Output the (x, y) coordinate of the center of the cell containing the given text.  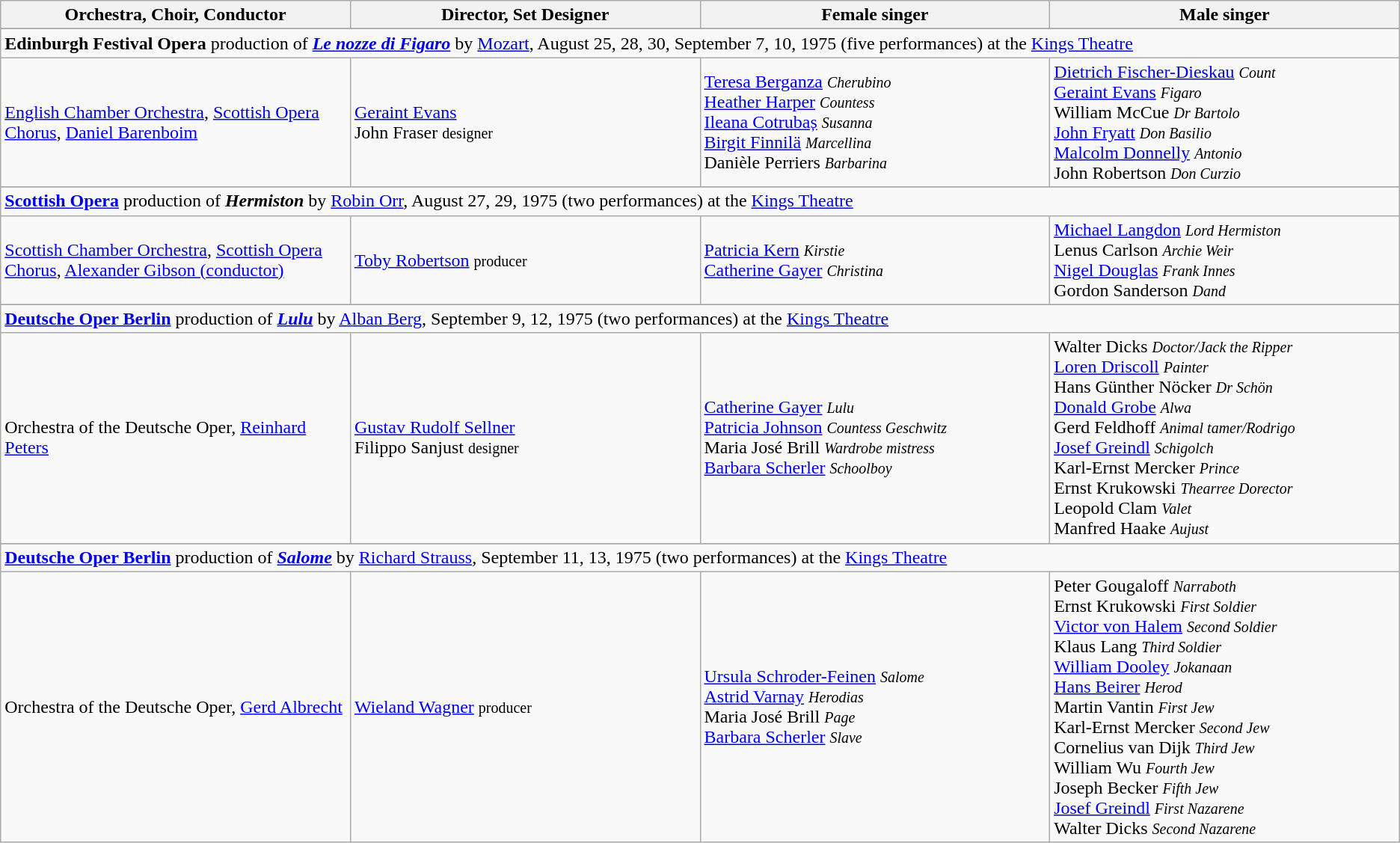
Gustav Rudolf Sellner Filippo Sanjust designer (525, 438)
Deutsche Oper Berlin production of Salome by Richard Strauss, September 11, 13, 1975 (two performances) at the Kings Theatre (700, 557)
Ursula Schroder-Feinen SalomeAstrid Varnay HerodiasMaria José Brill PageBarbara Scherler Slave (875, 707)
Catherine Gayer LuluPatricia Johnson Countess GeschwitzMaria José Brill Wardrobe mistressBarbara Scherler Schoolboy (875, 438)
Scottish Chamber Orchestra, Scottish Opera Chorus, Alexander Gibson (conductor) (176, 260)
Michael Langdon Lord HermistonLenus Carlson Archie WeirNigel Douglas Frank InnesGordon Sanderson Dand (1225, 260)
Deutsche Oper Berlin production of Lulu by Alban Berg, September 9, 12, 1975 (two performances) at the Kings Theatre (700, 319)
Orchestra of the Deutsche Oper, Gerd Albrecht (176, 707)
Dietrich Fischer-Dieskau CountGeraint Evans FigaroWilliam McCue Dr BartoloJohn Fryatt Don BasilioMalcolm Donnelly AntonioJohn Robertson Don Curzio (1225, 123)
English Chamber Orchestra, Scottish Opera Chorus, Daniel Barenboim (176, 123)
Wieland Wagner producer (525, 707)
Orchestra, Choir, Conductor (176, 15)
Patricia Kern KirstieCatherine Gayer Christina (875, 260)
Scottish Opera production of Hermiston by Robin Orr, August 27, 29, 1975 (two performances) at the Kings Theatre (700, 201)
Male singer (1225, 15)
Geraint EvansJohn Fraser designer (525, 123)
Female singer (875, 15)
Director, Set Designer (525, 15)
Toby Robertson producer (525, 260)
Orchestra of the Deutsche Oper, Reinhard Peters (176, 438)
Teresa Berganza CherubinoHeather Harper CountessIleana Cotrubaș SusannaBirgit Finnilä MarcellinaDanièle Perriers Barbarina (875, 123)
